Search for the cell housing the specified text and yield its (x, y) center coordinate. 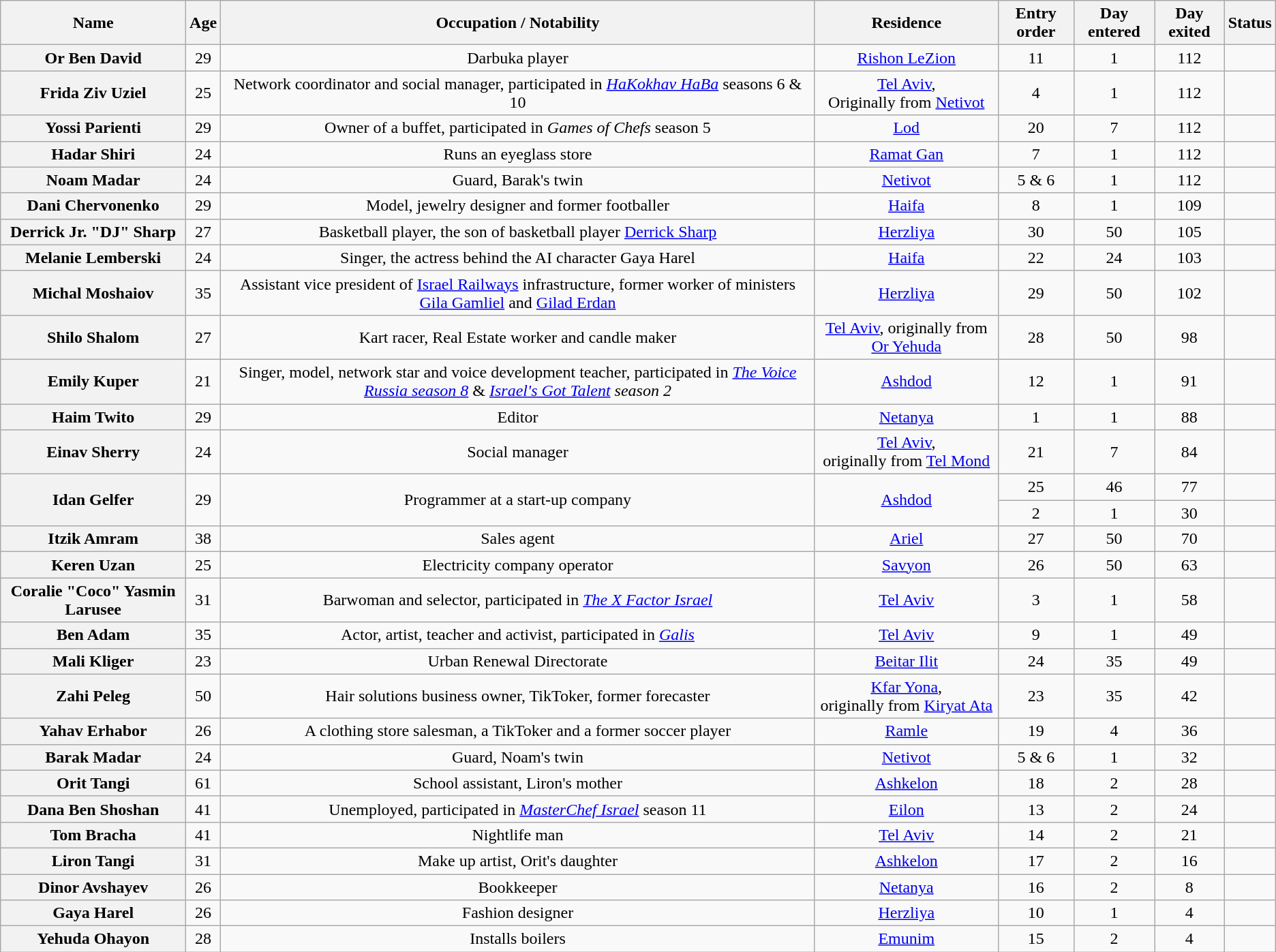
Coralie "Coco" Yasmin Larusee (93, 600)
38 (203, 539)
Tel Aviv,originally from Tel Mond (907, 452)
Bookkeeper (518, 887)
11 (1036, 58)
Owner of a buffet, participated in Games of Chefs season 5 (518, 128)
Mali Kliger (93, 661)
3 (1036, 600)
Nightlife man (518, 835)
Liron Tangi (93, 861)
Shilo Shalom (93, 337)
Zahi Peleg (93, 696)
Runs an eyeglass store (518, 154)
Yehuda Ohayon (93, 939)
10 (1036, 913)
46 (1114, 487)
Age (203, 23)
Urban Renewal Directorate (518, 661)
Einav Sherry (93, 452)
17 (1036, 861)
14 (1036, 835)
109 (1190, 206)
Savyon (907, 565)
Barwoman and selector, participated in The X Factor Israel (518, 600)
Fashion designer (518, 913)
Electricity company operator (518, 565)
Orit Tangi (93, 783)
36 (1190, 731)
Ramat Gan (907, 154)
Installs boilers (518, 939)
Guard, Barak's twin (518, 180)
Network coordinator and social manager, participated in HaKokhav HaBa seasons 6 & 10 (518, 93)
19 (1036, 731)
Actor, artist, teacher and activist, participated in Galis (518, 635)
Status (1250, 23)
Dana Ben Shoshan (93, 809)
Derrick Jr. "DJ" Sharp (93, 232)
Hadar Shiri (93, 154)
12 (1036, 382)
Programmer at a start-up company (518, 500)
Yahav Erhabor (93, 731)
Yossi Parienti (93, 128)
13 (1036, 809)
Ramle (907, 731)
88 (1190, 416)
Residence (907, 23)
Day exited (1190, 23)
98 (1190, 337)
Day entered (1114, 23)
Emunim (907, 939)
Barak Madar (93, 757)
Michal Moshaiov (93, 293)
Make up artist, Orit's daughter (518, 861)
Or Ben David (93, 58)
Keren Uzan (93, 565)
Singer, model, network star and voice development teacher, participated in The Voice Russia season 8 & Israel's Got Talent season 2 (518, 382)
Unemployed, participated in MasterChef Israel season 11 (518, 809)
School assistant, Liron's mother (518, 783)
Guard, Noam's twin (518, 757)
Model, jewelry designer and former footballer (518, 206)
Social manager (518, 452)
77 (1190, 487)
Hair solutions business owner, TikToker, former forecaster (518, 696)
Tel Aviv,Originally from Netivot (907, 93)
Singer, the actress behind the AI character Gaya Harel (518, 258)
Sales agent (518, 539)
Emily Kuper (93, 382)
Tom Bracha (93, 835)
22 (1036, 258)
91 (1190, 382)
103 (1190, 258)
58 (1190, 600)
70 (1190, 539)
Itzik Amram (93, 539)
Kfar Yona,originally from Kiryat Ata (907, 696)
32 (1190, 757)
42 (1190, 696)
61 (203, 783)
Ariel (907, 539)
18 (1036, 783)
Ben Adam (93, 635)
Occupation / Notability (518, 23)
Darbuka player (518, 58)
84 (1190, 452)
Gaya Harel (93, 913)
102 (1190, 293)
Name (93, 23)
Entry order (1036, 23)
Dinor Avshayev (93, 887)
Assistant vice president of Israel Railways infrastructure, former worker of ministers Gila Gamliel and Gilad Erdan (518, 293)
Kart racer, Real Estate worker and candle maker (518, 337)
Beitar Ilit (907, 661)
Editor (518, 416)
Lod (907, 128)
Dani Chervonenko (93, 206)
Idan Gelfer (93, 500)
Eilon (907, 809)
Frida Ziv Uziel (93, 93)
9 (1036, 635)
63 (1190, 565)
Melanie Lemberski (93, 258)
15 (1036, 939)
Noam Madar (93, 180)
105 (1190, 232)
Basketball player, the son of basketball player Derrick Sharp (518, 232)
20 (1036, 128)
Haim Twito (93, 416)
Tel Aviv, originally from Or Yehuda (907, 337)
Rishon LeZion (907, 58)
A clothing store salesman, a TikToker and a former soccer player (518, 731)
